Locate the cell with the specified text and output its (x, y) center coordinate. 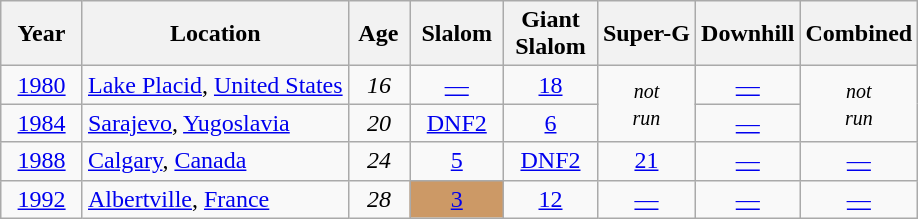
21 (646, 161)
1980 (42, 85)
3 (457, 199)
Albertville, France (215, 199)
Sarajevo, Yugoslavia (215, 123)
Year (42, 34)
6 (551, 123)
Downhill (748, 34)
Lake Placid, United States (215, 85)
5 (457, 161)
Super-G (646, 34)
24 (379, 161)
1992 (42, 199)
1984 (42, 123)
1988 (42, 161)
16 (379, 85)
12 (551, 199)
Calgary, Canada (215, 161)
28 (379, 199)
Location (215, 34)
18 (551, 85)
Giant Slalom (551, 34)
Combined (859, 34)
Slalom (457, 34)
Age (379, 34)
20 (379, 123)
